Locate the cell with the specified text and output its (X, Y) center coordinate. 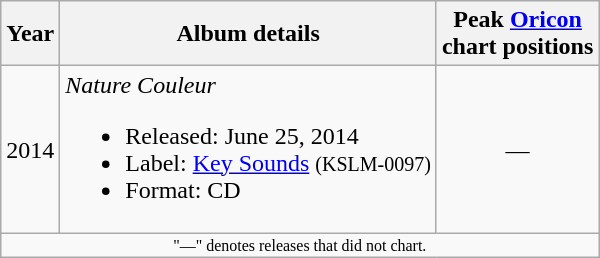
Peak Oricon chart positions (517, 34)
2014 (30, 150)
Album details (248, 34)
— (517, 150)
Year (30, 34)
"—" denotes releases that did not chart. (300, 245)
Nature CouleurReleased: June 25, 2014Label: Key Sounds (KSLM-0097)Format: CD (248, 150)
